Output the [X, Y] coordinate of the center of the cell containing the given text.  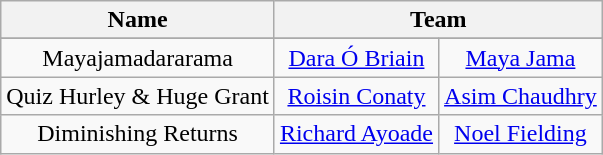
Maya Jama [521, 58]
Quiz Hurley & Huge Grant [138, 96]
Dara Ó Briain [356, 58]
Name [138, 20]
Diminishing Returns [138, 134]
Asim Chaudhry [521, 96]
Team [438, 20]
Noel Fielding [521, 134]
Richard Ayoade [356, 134]
Roisin Conaty [356, 96]
Mayajamadararama [138, 58]
